Search for the cell housing the specified text and yield its [X, Y] center coordinate. 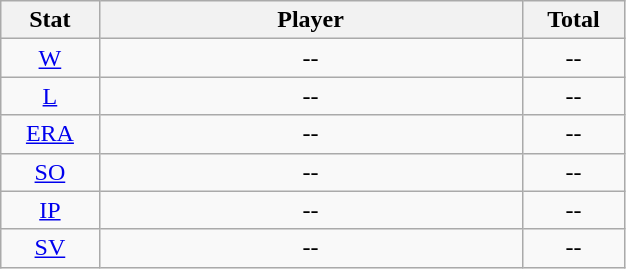
IP [50, 210]
Player [310, 20]
Stat [50, 20]
L [50, 96]
SO [50, 172]
ERA [50, 134]
SV [50, 248]
W [50, 58]
Total [574, 20]
